Identify which cell holds the provided text, then report its [X, Y] central coordinate. 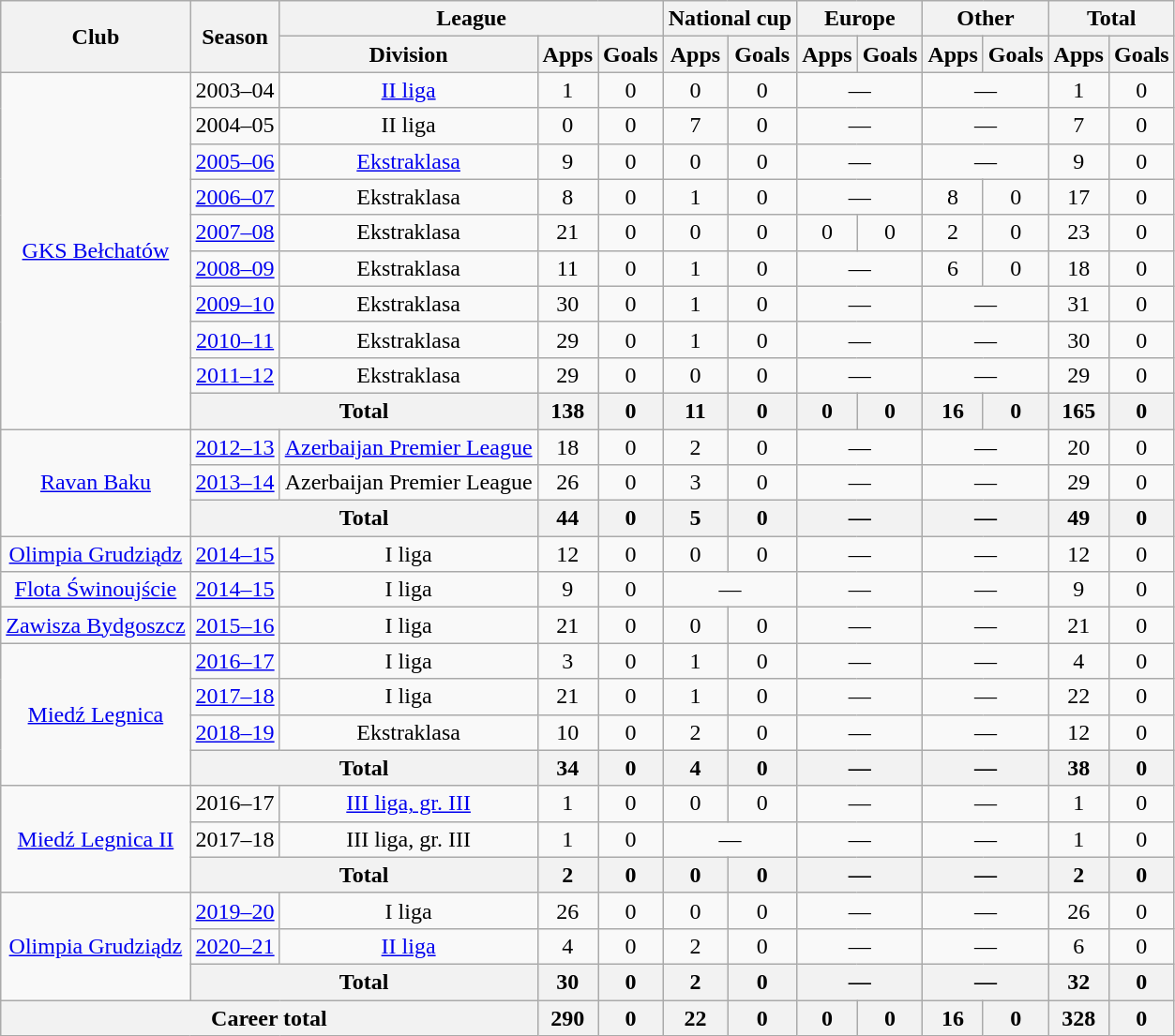
2010–11 [234, 339]
2004–05 [234, 126]
10 [567, 732]
Other [986, 19]
2018–19 [234, 732]
32 [1078, 982]
Miedź Legnica II [96, 839]
31 [1078, 304]
2005–06 [234, 161]
Miedź Legnica [96, 714]
38 [1078, 768]
2015–16 [234, 625]
Europe [860, 19]
165 [1078, 411]
138 [567, 411]
Zawisza Bydgoszcz [96, 625]
2012–13 [234, 447]
328 [1078, 1017]
2013–14 [234, 483]
2020–21 [234, 946]
2006–07 [234, 197]
National cup [730, 19]
2003–04 [234, 90]
34 [567, 768]
Season [234, 37]
Club [96, 37]
5 [695, 518]
2007–08 [234, 233]
17 [1078, 197]
290 [567, 1017]
20 [1078, 447]
49 [1078, 518]
Ravan Baku [96, 483]
Career total [269, 1017]
Division [409, 54]
2009–10 [234, 304]
League [471, 19]
Flota Świnoujście [96, 590]
2011–12 [234, 375]
44 [567, 518]
GKS Bełchatów [96, 251]
2019–20 [234, 910]
2008–09 [234, 268]
23 [1078, 233]
